Return the (X, Y) coordinate for the center point of the cell that contains the specified text.  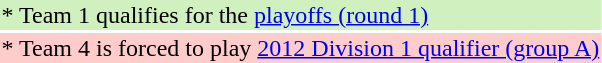
* Team 1 qualifies for the playoffs (round 1) (300, 15)
* Team 4 is forced to play 2012 Division 1 qualifier (group A) (300, 48)
